Output the [x, y] coordinate of the center of the cell containing the given text.  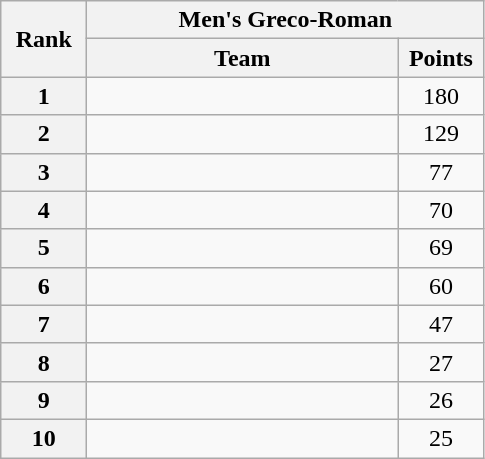
7 [44, 324]
180 [441, 96]
6 [44, 286]
4 [44, 210]
9 [44, 400]
Rank [44, 39]
5 [44, 248]
3 [44, 172]
60 [441, 286]
47 [441, 324]
70 [441, 210]
10 [44, 438]
2 [44, 134]
27 [441, 362]
77 [441, 172]
26 [441, 400]
8 [44, 362]
Men's Greco-Roman [286, 20]
Points [441, 58]
129 [441, 134]
25 [441, 438]
Team [242, 58]
69 [441, 248]
1 [44, 96]
